Return [x, y] of the center of cell containing provided text 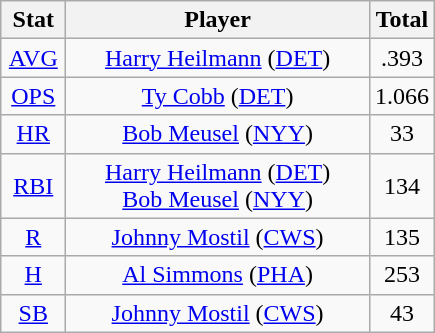
.393 [402, 58]
AVG [34, 58]
R [34, 237]
134 [402, 186]
135 [402, 237]
OPS [34, 96]
Al Simmons (PHA) [218, 275]
Bob Meusel (NYY) [218, 134]
1.066 [402, 96]
HR [34, 134]
Harry Heilmann (DET)Bob Meusel (NYY) [218, 186]
Harry Heilmann (DET) [218, 58]
H [34, 275]
Player [218, 20]
Total [402, 20]
Stat [34, 20]
43 [402, 313]
Ty Cobb (DET) [218, 96]
RBI [34, 186]
SB [34, 313]
33 [402, 134]
253 [402, 275]
